Scan for the cell matching the given text and deliver its [x, y] coordinate at center. 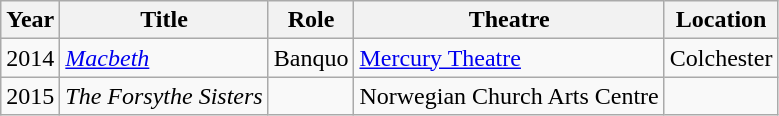
Theatre [509, 20]
Norwegian Church Arts Centre [509, 96]
Banquo [311, 58]
Location [721, 20]
Colchester [721, 58]
Macbeth [164, 58]
Role [311, 20]
Mercury Theatre [509, 58]
2014 [30, 58]
2015 [30, 96]
The Forsythe Sisters [164, 96]
Title [164, 20]
Year [30, 20]
